Pinpoint the cell where the given text exists, returning its [x, y] midpoint coordinate. 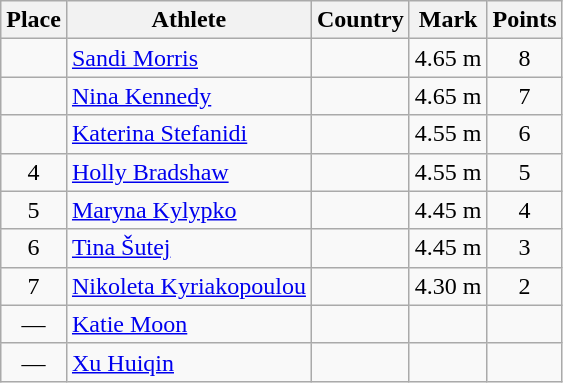
8 [524, 58]
Nikoleta Kyriakopoulou [188, 286]
Athlete [188, 20]
Holly Bradshaw [188, 172]
Maryna Kylypko [188, 210]
Xu Huiqin [188, 362]
2 [524, 286]
Nina Kennedy [188, 96]
Sandi Morris [188, 58]
Katie Moon [188, 324]
Tina Šutej [188, 248]
4.30 m [448, 286]
Country [360, 20]
3 [524, 248]
Points [524, 20]
Katerina Stefanidi [188, 134]
Mark [448, 20]
Place [34, 20]
